Extract the (x, y) coordinate from the center of the cell holding the provided text.  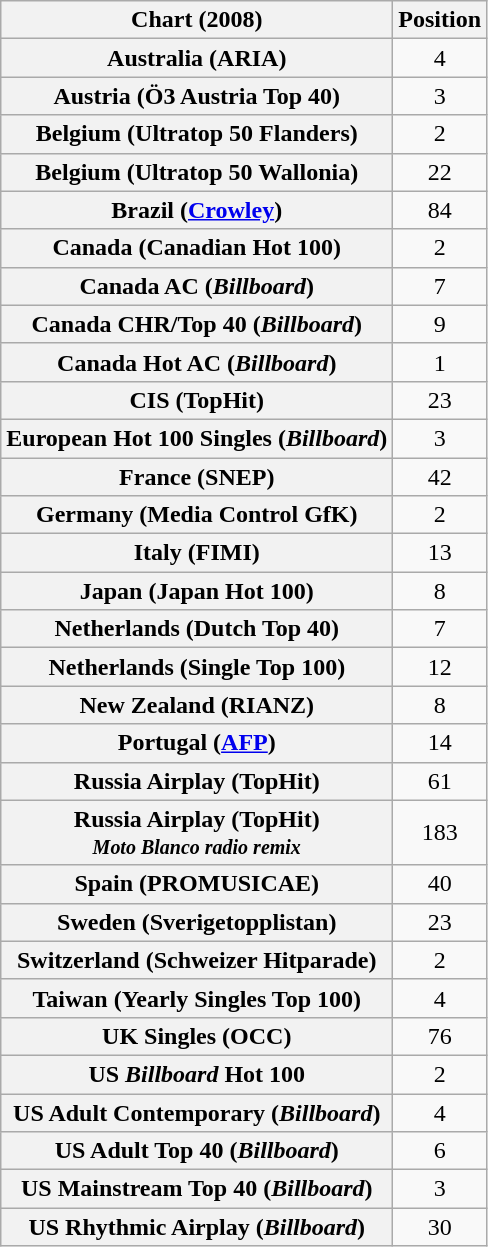
Spain (PROMUSICAE) (197, 884)
Belgium (Ultratop 50 Flanders) (197, 134)
Italy (FIMI) (197, 553)
22 (440, 172)
12 (440, 667)
Russia Airplay (TopHit) (197, 781)
61 (440, 781)
40 (440, 884)
Chart (2008) (197, 20)
Russia Airplay (TopHit)Moto Blanco radio remix (197, 832)
Portugal (AFP) (197, 743)
France (SNEP) (197, 477)
US Adult Top 40 (Billboard) (197, 1151)
42 (440, 477)
European Hot 100 Singles (Billboard) (197, 438)
9 (440, 324)
New Zealand (RIANZ) (197, 705)
US Mainstream Top 40 (Billboard) (197, 1189)
14 (440, 743)
Netherlands (Dutch Top 40) (197, 629)
Position (440, 20)
Canada AC (Billboard) (197, 286)
Taiwan (Yearly Singles Top 100) (197, 998)
CIS (TopHit) (197, 400)
Sweden (Sverigetopplistan) (197, 922)
Belgium (Ultratop 50 Wallonia) (197, 172)
US Adult Contemporary (Billboard) (197, 1113)
84 (440, 210)
Australia (ARIA) (197, 58)
Brazil (Crowley) (197, 210)
30 (440, 1227)
76 (440, 1036)
Japan (Japan Hot 100) (197, 591)
Austria (Ö3 Austria Top 40) (197, 96)
13 (440, 553)
183 (440, 832)
Germany (Media Control GfK) (197, 515)
UK Singles (OCC) (197, 1036)
US Rhythmic Airplay (Billboard) (197, 1227)
Canada (Canadian Hot 100) (197, 248)
1 (440, 362)
US Billboard Hot 100 (197, 1074)
Netherlands (Single Top 100) (197, 667)
Canada Hot AC (Billboard) (197, 362)
Canada CHR/Top 40 (Billboard) (197, 324)
6 (440, 1151)
Switzerland (Schweizer Hitparade) (197, 960)
